Scan for the cell matching the given text and deliver its [x, y] coordinate at center. 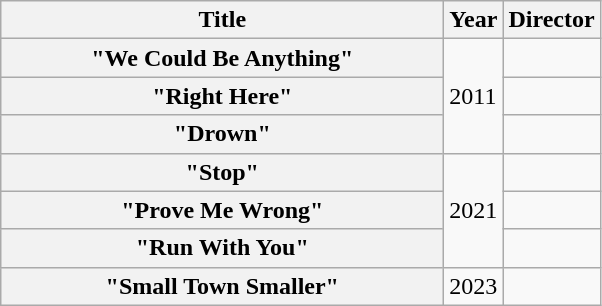
Year [474, 20]
"Small Town Smaller" [222, 286]
"Run With You" [222, 248]
"Drown" [222, 134]
"Prove Me Wrong" [222, 210]
2021 [474, 210]
Director [552, 20]
2011 [474, 96]
Title [222, 20]
"Stop" [222, 172]
"Right Here" [222, 96]
"We Could Be Anything" [222, 58]
2023 [474, 286]
